Provide the (x, y) coordinate of the cell's center where the given text is located.  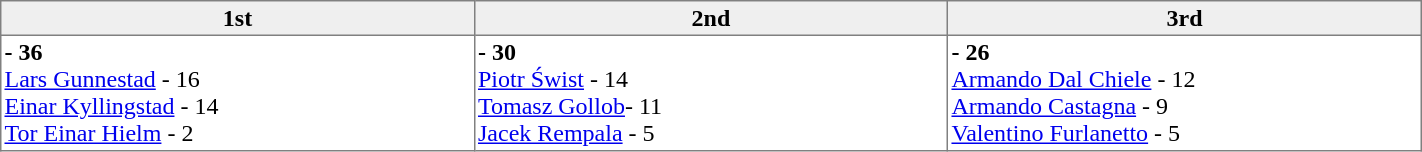
- 26Armando Dal Chiele - 12Armando Castagna - 9Valentino Furlanetto - 5 (1185, 93)
- 30Piotr Świst - 14Tomasz Gollob- 11Jacek Rempala - 5 (710, 93)
- 36Lars Gunnestad - 16Einar Kyllingstad - 14Tor Einar Hielm - 2 (238, 93)
3rd (1185, 18)
2nd (710, 18)
1st (238, 18)
